For the text-containing cell, return its midpoint in (x, y) coordinate format. 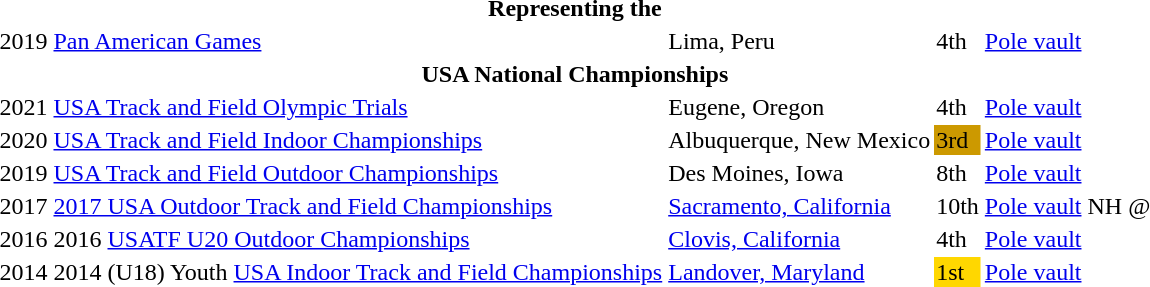
USA Track and Field Indoor Championships (358, 140)
1st (958, 272)
10th (958, 206)
USA Track and Field Olympic Trials (358, 107)
2016 USATF U20 Outdoor Championships (358, 239)
Eugene, Oregon (800, 107)
2014 (U18) Youth USA Indoor Track and Field Championships (358, 272)
Landover, Maryland (800, 272)
3rd (958, 140)
Clovis, California (800, 239)
Des Moines, Iowa (800, 173)
Pan American Games (358, 41)
8th (958, 173)
Albuquerque, New Mexico (800, 140)
2017 USA Outdoor Track and Field Championships (358, 206)
USA Track and Field Outdoor Championships (358, 173)
Sacramento, California (800, 206)
Lima, Peru (800, 41)
